Detect which cell encompasses the target text, then output its (x, y) center coordinate. 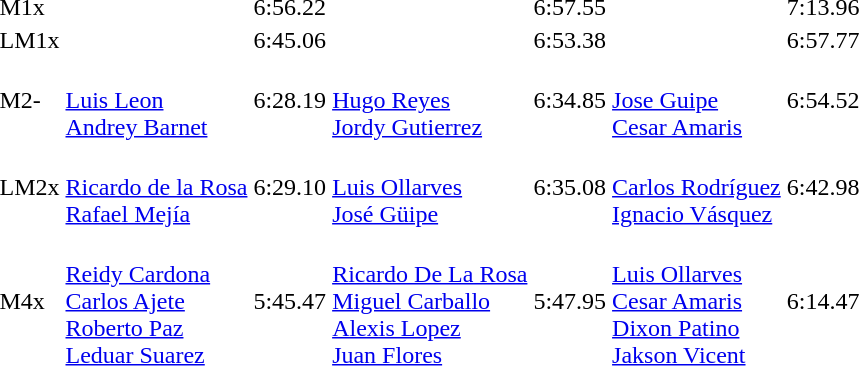
Hugo ReyesJordy Gutierrez (430, 100)
Jose GuipeCesar Amaris (697, 100)
6:29.10 (290, 187)
Luis OllarvesJosé Güipe (430, 187)
Carlos RodríguezIgnacio Vásquez (697, 187)
Luis LeonAndrey Barnet (156, 100)
6:45.06 (290, 40)
6:34.85 (570, 100)
6:53.38 (570, 40)
6:28.19 (290, 100)
Ricardo de la RosaRafael Mejía (156, 187)
6:35.08 (570, 187)
